For the text-containing cell, return its midpoint in [X, Y] coordinate format. 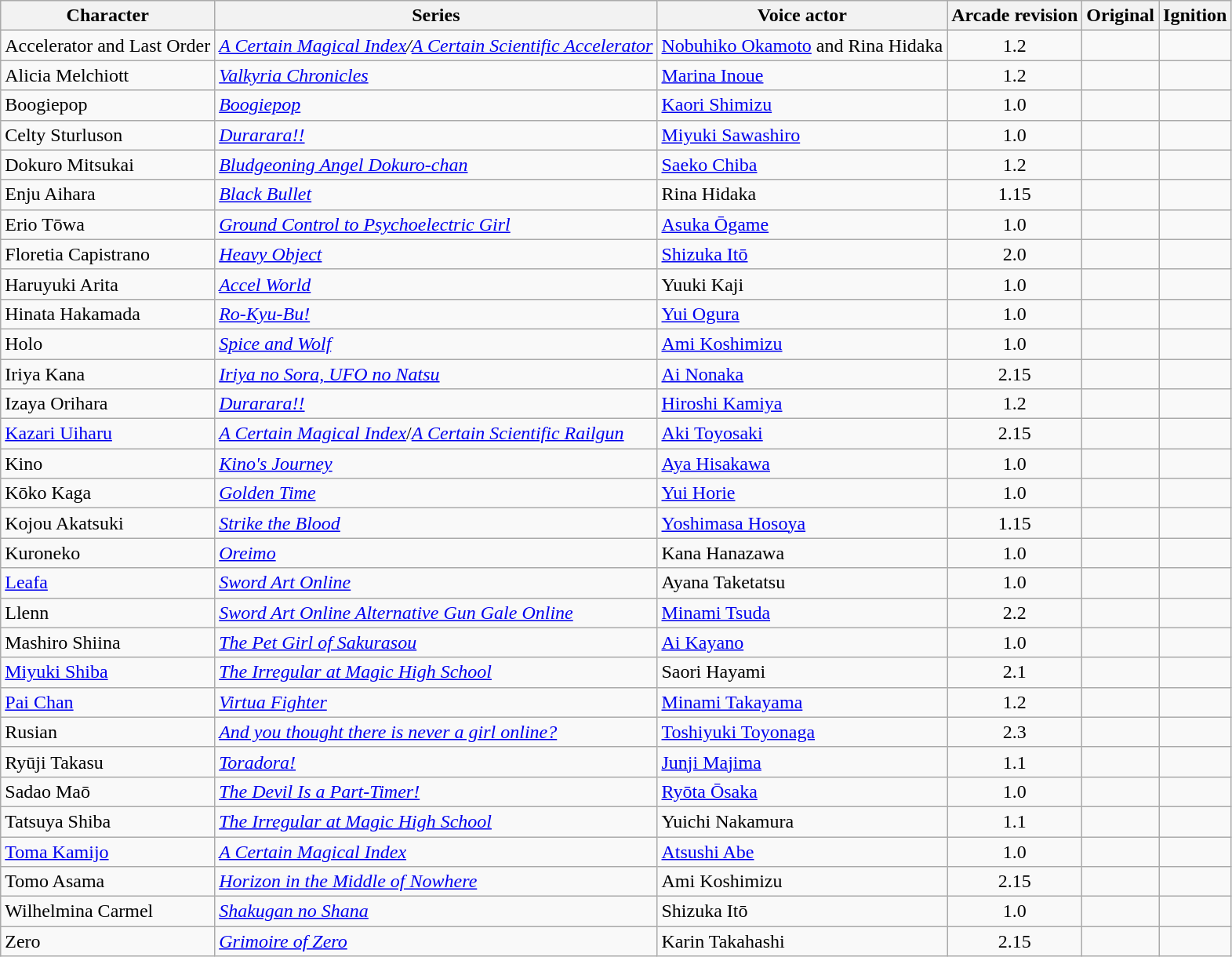
Holo [108, 344]
Grimoire of Zero [436, 941]
Minami Takayama [802, 702]
Atsushi Abe [802, 851]
Alicia Melchiott [108, 75]
Miyuki Shiba [108, 672]
Sadao Maō [108, 791]
Character [108, 16]
Sword Art Online Alternative Gun Gale Online [436, 613]
Arcade revision [1015, 16]
Karin Takahashi [802, 941]
Llenn [108, 613]
Accel World [436, 284]
Yoshimasa Hosoya [802, 523]
Aya Hisakawa [802, 464]
A Certain Magical Index [436, 851]
The Devil Is a Part-Timer! [436, 791]
Asuka Ōgame [802, 224]
Kojou Akatsuki [108, 523]
Hiroshi Kamiya [802, 404]
Toradora! [436, 762]
Kino [108, 464]
Yui Ogura [802, 314]
Horizon in the Middle of Nowhere [436, 882]
2.0 [1015, 254]
Enju Aihara [108, 195]
A Certain Magical Index/A Certain Scientific Railgun [436, 434]
Golden Time [436, 493]
Kaori Shimizu [802, 105]
Izaya Orihara [108, 404]
Aki Toyosaki [802, 434]
2.2 [1015, 613]
Tatsuya Shiba [108, 821]
Shakugan no Shana [436, 912]
Zero [108, 941]
Leafa [108, 583]
Ground Control to Psychoelectric Girl [436, 224]
And you thought there is never a girl online? [436, 732]
Yuuki Kaji [802, 284]
Haruyuki Arita [108, 284]
Erio Tōwa [108, 224]
Toma Kamijo [108, 851]
Sword Art Online [436, 583]
Minami Tsuda [802, 613]
Accelerator and Last Order [108, 45]
Virtua Fighter [436, 702]
Mashiro Shiina [108, 642]
Kana Hanazawa [802, 553]
Series [436, 16]
Iriya no Sora, UFO no Natsu [436, 374]
Strike the Blood [436, 523]
Voice actor [802, 16]
Saeko Chiba [802, 165]
Pai Chan [108, 702]
Wilhelmina Carmel [108, 912]
The Pet Girl of Sakurasou [436, 642]
Ignition [1195, 16]
Saori Hayami [802, 672]
Kino's Journey [436, 464]
Original [1121, 16]
A Certain Magical Index/A Certain Scientific Accelerator [436, 45]
Oreimo [436, 553]
Kazari Uiharu [108, 434]
Heavy Object [436, 254]
Ryūji Takasu [108, 762]
Yui Horie [802, 493]
2.1 [1015, 672]
Hinata Hakamada [108, 314]
Valkyria Chronicles [436, 75]
Yuichi Nakamura [802, 821]
Dokuro Mitsukai [108, 165]
Rusian [108, 732]
Kōko Kaga [108, 493]
Ryōta Ōsaka [802, 791]
Kuroneko [108, 553]
Marina Inoue [802, 75]
Miyuki Sawashiro [802, 135]
Floretia Capistrano [108, 254]
Ai Kayano [802, 642]
Ro-Kyu-Bu! [436, 314]
Ayana Taketatsu [802, 583]
Ai Nonaka [802, 374]
Spice and Wolf [436, 344]
2.3 [1015, 732]
Tomo Asama [108, 882]
Rina Hidaka [802, 195]
Nobuhiko Okamoto and Rina Hidaka [802, 45]
Bludgeoning Angel Dokuro-chan [436, 165]
Celty Sturluson [108, 135]
Black Bullet [436, 195]
Toshiyuki Toyonaga [802, 732]
Junji Majima [802, 762]
Iriya Kana [108, 374]
